Output the [x, y] coordinate of the center of the cell containing the given text.  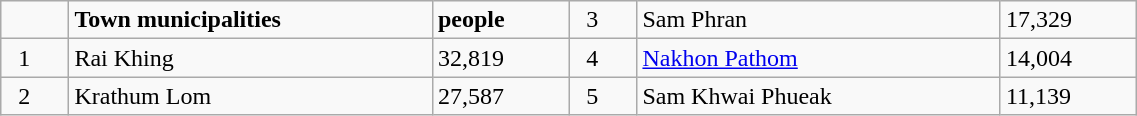
Sam Khwai Phueak [819, 96]
Rai Khing [251, 58]
32,819 [500, 58]
3 [603, 20]
27,587 [500, 96]
2 [35, 96]
4 [603, 58]
Nakhon Pathom [819, 58]
5 [603, 96]
1 [35, 58]
Krathum Lom [251, 96]
Sam Phran [819, 20]
Town municipalities [251, 20]
11,139 [1068, 96]
17,329 [1068, 20]
14,004 [1068, 58]
people [500, 20]
